Scan for the cell matching the given text and deliver its (x, y) coordinate at center. 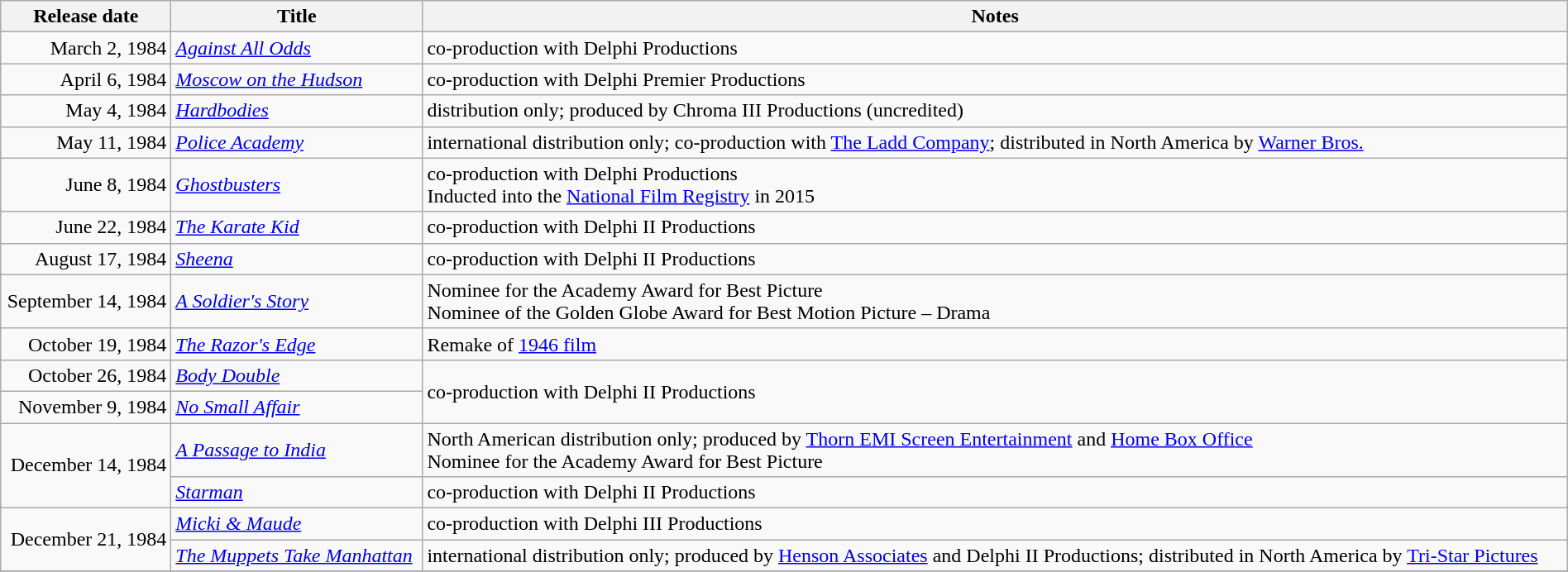
December 14, 1984 (86, 466)
A Passage to India (297, 450)
April 6, 1984 (86, 79)
co-production with Delphi Premier Productions (995, 79)
Remake of 1946 film (995, 344)
September 14, 1984 (86, 301)
June 8, 1984 (86, 185)
October 19, 1984 (86, 344)
Ghostbusters (297, 185)
Micki & Maude (297, 524)
A Soldier's Story (297, 301)
North American distribution only; produced by Thorn EMI Screen Entertainment and Home Box OfficeNominee for the Academy Award for Best Picture (995, 450)
The Razor's Edge (297, 344)
August 17, 1984 (86, 259)
No Small Affair (297, 407)
Starman (297, 493)
Nominee for the Academy Award for Best PictureNominee of the Golden Globe Award for Best Motion Picture – Drama (995, 301)
November 9, 1984 (86, 407)
Police Academy (297, 142)
March 2, 1984 (86, 48)
international distribution only; produced by Henson Associates and Delphi II Productions; distributed in North America by Tri-Star Pictures (995, 555)
Notes (995, 17)
May 11, 1984 (86, 142)
international distribution only; co-production with The Ladd Company; distributed in North America by Warner Bros. (995, 142)
October 26, 1984 (86, 375)
co-production with Delphi III Productions (995, 524)
distribution only; produced by Chroma III Productions (uncredited) (995, 111)
May 4, 1984 (86, 111)
Title (297, 17)
co-production with Delphi ProductionsInducted into the National Film Registry in 2015 (995, 185)
June 22, 1984 (86, 227)
co-production with Delphi Productions (995, 48)
Against All Odds (297, 48)
Hardbodies (297, 111)
The Karate Kid (297, 227)
Sheena (297, 259)
December 21, 1984 (86, 540)
Body Double (297, 375)
The Muppets Take Manhattan (297, 555)
Release date (86, 17)
Moscow on the Hudson (297, 79)
